Determine the (X, Y) coordinate at the center of the cell enclosing the given text.  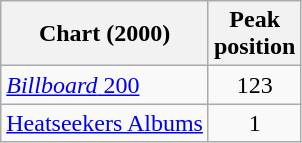
Chart (2000) (105, 34)
Peakposition (254, 34)
123 (254, 85)
Heatseekers Albums (105, 123)
Billboard 200 (105, 85)
1 (254, 123)
